Determine the [X, Y] coordinate at the center of the cell enclosing the given text.  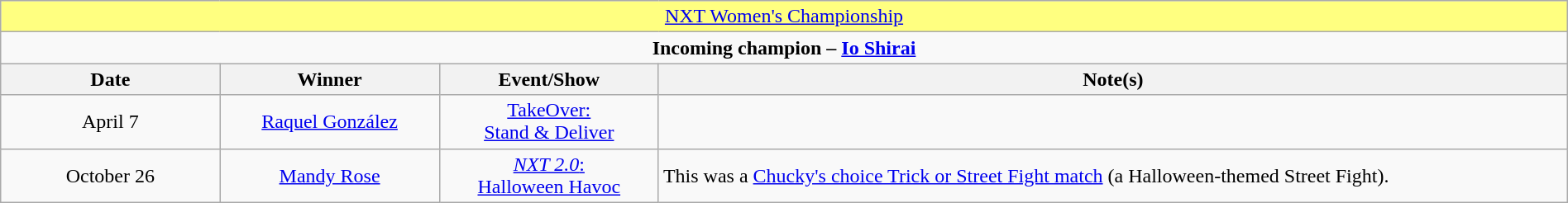
TakeOver:Stand & Deliver [549, 122]
Date [111, 79]
Incoming champion – Io Shirai [784, 48]
April 7 [111, 122]
October 26 [111, 175]
Winner [329, 79]
This was a Chucky's choice Trick or Street Fight match (a Halloween-themed Street Fight). [1113, 175]
NXT Women's Championship [784, 17]
Event/Show [549, 79]
NXT 2.0:Halloween Havoc [549, 175]
Note(s) [1113, 79]
Mandy Rose [329, 175]
Raquel González [329, 122]
